Scan for the cell matching the given text and deliver its (X, Y) coordinate at center. 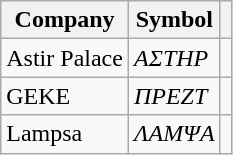
Astir Palace (65, 58)
ΑΣΤΗΡ (174, 58)
ΛΑΜΨΑ (174, 134)
ΠΡΕΖΤ (174, 96)
Symbol (174, 20)
Company (65, 20)
Lampsa (65, 134)
GEKE (65, 96)
